Provide the (x, y) coordinate of the cell's center where the given text is located.  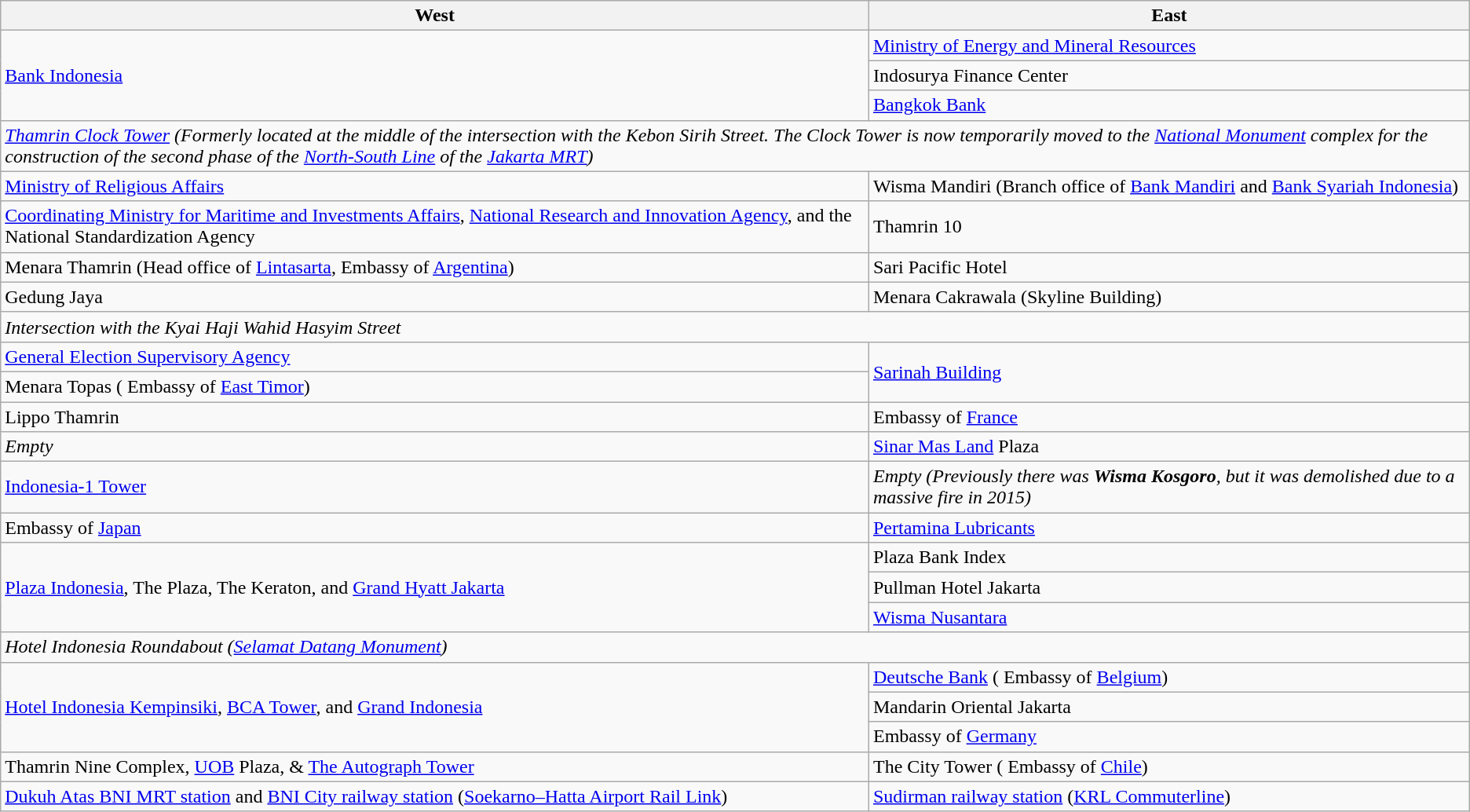
Menara Thamrin (Head office of Lintasarta, Embassy of Argentina) (435, 267)
Thamrin Nine Complex, UOB Plaza, & The Autograph Tower (435, 766)
Sinar Mas Land Plaza (1168, 447)
General Election Supervisory Agency (435, 357)
Bangkok Bank (1168, 105)
Coordinating Ministry for Maritime and Investments Affairs, National Research and Innovation Agency, and the National Standardization Agency (435, 226)
Plaza Indonesia, The Plaza, The Keraton, and Grand Hyatt Jakarta (435, 587)
Pullman Hotel Jakarta (1168, 587)
Wisma Mandiri (Branch office of Bank Mandiri and Bank Syariah Indonesia) (1168, 186)
Ministry of Energy and Mineral Resources (1168, 46)
Menara Topas ( Embassy of East Timor) (435, 386)
The City Tower ( Embassy of Chile) (1168, 766)
Embassy of Japan (435, 528)
Mandarin Oriental Jakarta (1168, 707)
Hotel Indonesia Kempinsiki, BCA Tower, and Grand Indonesia (435, 707)
Ministry of Religious Affairs (435, 186)
Wisma Nusantara (1168, 617)
Pertamina Lubricants (1168, 528)
Empty (Previously there was Wisma Kosgoro, but it was demolished due to a massive fire in 2015) (1168, 487)
Sari Pacific Hotel (1168, 267)
Thamrin 10 (1168, 226)
East (1168, 16)
West (435, 16)
Lippo Thamrin (435, 417)
Empty (435, 447)
Indonesia-1 Tower (435, 487)
Hotel Indonesia Roundabout (Selamat Datang Monument) (735, 647)
Gedung Jaya (435, 297)
Deutsche Bank ( Embassy of Belgium) (1168, 677)
Bank Indonesia (435, 75)
Menara Cakrawala (Skyline Building) (1168, 297)
Dukuh Atas BNI MRT station and BNI City railway station (Soekarno–Hatta Airport Rail Link) (435, 796)
Plaza Bank Index (1168, 558)
Indosurya Finance Center (1168, 75)
Sudirman railway station (KRL Commuterline) (1168, 796)
Sarinah Building (1168, 371)
Embassy of Germany (1168, 737)
Intersection with the Kyai Haji Wahid Hasyim Street (735, 327)
Embassy of France (1168, 417)
